Determine the [x, y] coordinate at the center of the cell enclosing the given text.  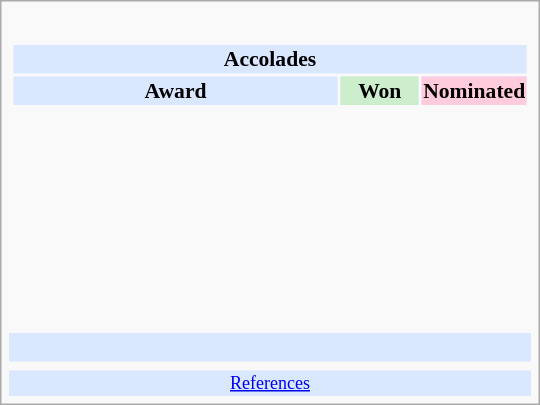
References [270, 383]
Award [175, 90]
Accolades [270, 59]
Nominated [474, 90]
Won [380, 90]
Accolades Award Won Nominated [270, 172]
